Scan for the cell matching the given text and deliver its [X, Y] coordinate at center. 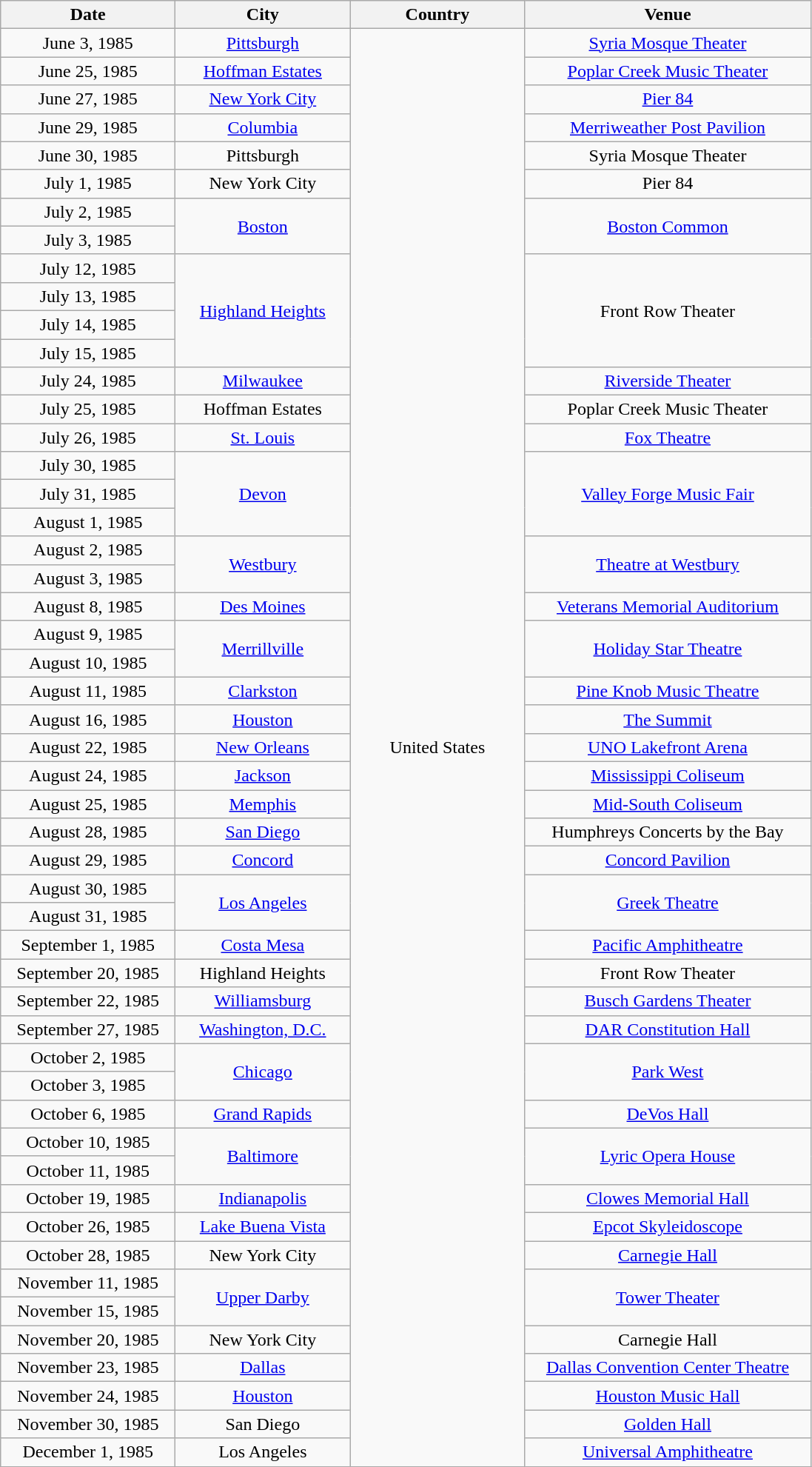
October 11, 1985 [88, 1170]
October 26, 1985 [88, 1226]
July 30, 1985 [88, 466]
Houston Music Hall [668, 1396]
September 27, 1985 [88, 1029]
Boston [263, 226]
July 3, 1985 [88, 240]
Devon [263, 494]
Grand Rapids [263, 1114]
August 31, 1985 [88, 917]
Valley Forge Music Fair [668, 494]
August 28, 1985 [88, 832]
DAR Constitution Hall [668, 1029]
November 11, 1985 [88, 1283]
Fox Theatre [668, 438]
Washington, D.C. [263, 1029]
June 25, 1985 [88, 71]
November 23, 1985 [88, 1368]
December 1, 1985 [88, 1452]
Clowes Memorial Hall [668, 1198]
June 3, 1985 [88, 43]
Milwaukee [263, 381]
The Summit [668, 719]
August 25, 1985 [88, 803]
Park West [668, 1072]
Baltimore [263, 1156]
July 26, 1985 [88, 438]
November 24, 1985 [88, 1396]
Epcot Skyleidoscope [668, 1226]
Busch Gardens Theater [668, 1001]
July 1, 1985 [88, 184]
City [263, 15]
June 29, 1985 [88, 127]
Universal Amphitheatre [668, 1452]
Theatre at Westbury [668, 564]
Mid-South Coliseum [668, 803]
Memphis [263, 803]
August 3, 1985 [88, 578]
October 6, 1985 [88, 1114]
July 15, 1985 [88, 353]
August 22, 1985 [88, 747]
August 11, 1985 [88, 691]
Greek Theatre [668, 903]
United States [437, 748]
Jackson [263, 775]
Merrillville [263, 649]
Humphreys Concerts by the Bay [668, 832]
July 25, 1985 [88, 410]
Dallas Convention Center Theatre [668, 1368]
July 31, 1985 [88, 494]
July 14, 1985 [88, 324]
Pacific Amphitheatre [668, 945]
August 16, 1985 [88, 719]
Veterans Memorial Auditorium [668, 606]
June 30, 1985 [88, 156]
Westbury [263, 564]
Clarkston [263, 691]
Columbia [263, 127]
November 30, 1985 [88, 1424]
October 2, 1985 [88, 1057]
Holiday Star Theatre [668, 649]
August 8, 1985 [88, 606]
Upper Darby [263, 1297]
Golden Hall [668, 1424]
August 2, 1985 [88, 550]
Tower Theater [668, 1297]
July 12, 1985 [88, 268]
October 3, 1985 [88, 1086]
UNO Lakefront Arena [668, 747]
Chicago [263, 1072]
Country [437, 15]
August 1, 1985 [88, 522]
Dallas [263, 1368]
September 1, 1985 [88, 945]
July 24, 1985 [88, 381]
August 30, 1985 [88, 889]
Williamsburg [263, 1001]
Merriweather Post Pavilion [668, 127]
Lake Buena Vista [263, 1226]
October 10, 1985 [88, 1142]
October 19, 1985 [88, 1198]
October 28, 1985 [88, 1255]
August 29, 1985 [88, 861]
New Orleans [263, 747]
Boston Common [668, 226]
July 2, 1985 [88, 212]
November 15, 1985 [88, 1311]
Costa Mesa [263, 945]
June 27, 1985 [88, 99]
July 13, 1985 [88, 296]
Date [88, 15]
Concord Pavilion [668, 861]
Venue [668, 15]
DeVos Hall [668, 1114]
September 20, 1985 [88, 973]
August 10, 1985 [88, 663]
Lyric Opera House [668, 1156]
August 9, 1985 [88, 635]
Indianapolis [263, 1198]
November 20, 1985 [88, 1340]
Pine Knob Music Theatre [668, 691]
Mississippi Coliseum [668, 775]
Concord [263, 861]
St. Louis [263, 438]
Des Moines [263, 606]
September 22, 1985 [88, 1001]
August 24, 1985 [88, 775]
Riverside Theater [668, 381]
